Detect which cell encompasses the target text, then output its [X, Y] center coordinate. 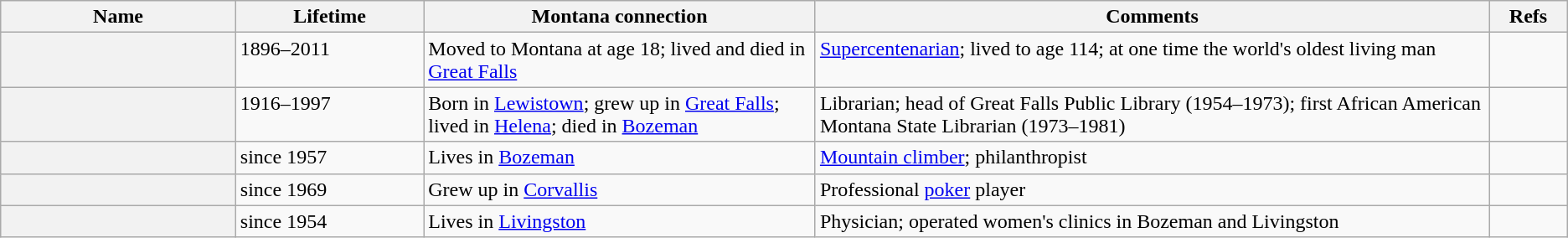
1896–2011 [329, 60]
Mountain climber; philanthropist [1152, 158]
Moved to Montana at age 18; lived and died in Great Falls [620, 60]
Lifetime [329, 17]
Physician; operated women's clinics in Bozeman and Livingston [1152, 221]
since 1957 [329, 158]
since 1969 [329, 189]
Lives in Bozeman [620, 158]
Born in Lewistown; grew up in Great Falls; lived in Helena; died in Bozeman [620, 114]
since 1954 [329, 221]
1916–1997 [329, 114]
Lives in Livingston [620, 221]
Professional poker player [1152, 189]
Name [119, 17]
Supercentenarian; lived to age 114; at one time the world's oldest living man [1152, 60]
Librarian; head of Great Falls Public Library (1954–1973); first African American Montana State Librarian (1973–1981) [1152, 114]
Comments [1152, 17]
Grew up in Corvallis [620, 189]
Montana connection [620, 17]
Refs [1529, 17]
